For the text-containing cell, return its midpoint in [x, y] coordinate format. 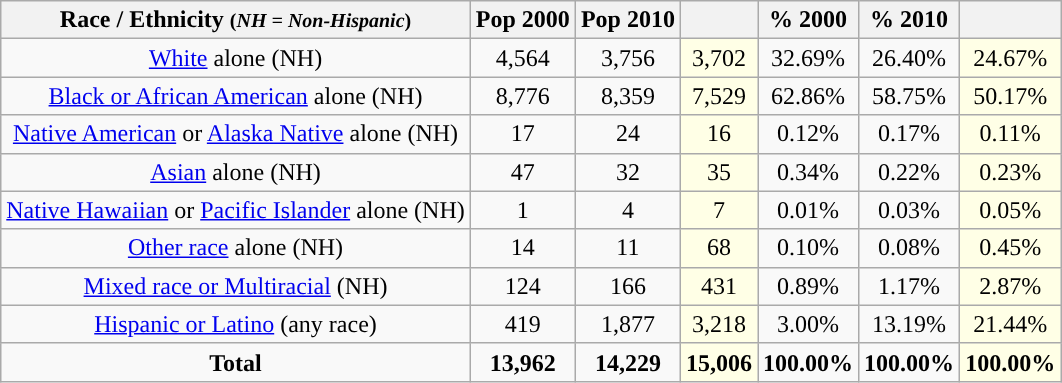
2.87% [1010, 286]
24 [628, 134]
13,962 [522, 362]
Mixed race or Multiracial (NH) [236, 286]
26.40% [910, 58]
16 [718, 134]
21.44% [1010, 324]
Asian alone (NH) [236, 172]
0.10% [808, 248]
7 [718, 210]
14,229 [628, 362]
0.23% [1010, 172]
58.75% [910, 96]
3,218 [718, 324]
Other race alone (NH) [236, 248]
7,529 [718, 96]
419 [522, 324]
0.01% [808, 210]
3,756 [628, 58]
0.05% [1010, 210]
0.08% [910, 248]
431 [718, 286]
0.12% [808, 134]
4 [628, 210]
Total [236, 362]
15,006 [718, 362]
0.89% [808, 286]
Hispanic or Latino (any race) [236, 324]
0.03% [910, 210]
32.69% [808, 58]
Pop 2010 [628, 20]
Native Hawaiian or Pacific Islander alone (NH) [236, 210]
% 2000 [808, 20]
0.22% [910, 172]
3.00% [808, 324]
4,564 [522, 58]
% 2010 [910, 20]
Race / Ethnicity (NH = Non-Hispanic) [236, 20]
62.86% [808, 96]
47 [522, 172]
35 [718, 172]
0.11% [1010, 134]
24.67% [1010, 58]
Black or African American alone (NH) [236, 96]
68 [718, 248]
17 [522, 134]
0.17% [910, 134]
0.34% [808, 172]
White alone (NH) [236, 58]
14 [522, 248]
8,359 [628, 96]
32 [628, 172]
1,877 [628, 324]
11 [628, 248]
13.19% [910, 324]
8,776 [522, 96]
1 [522, 210]
0.45% [1010, 248]
1.17% [910, 286]
Pop 2000 [522, 20]
Native American or Alaska Native alone (NH) [236, 134]
3,702 [718, 58]
50.17% [1010, 96]
124 [522, 286]
166 [628, 286]
